Scan for the cell matching the given text and deliver its (X, Y) coordinate at center. 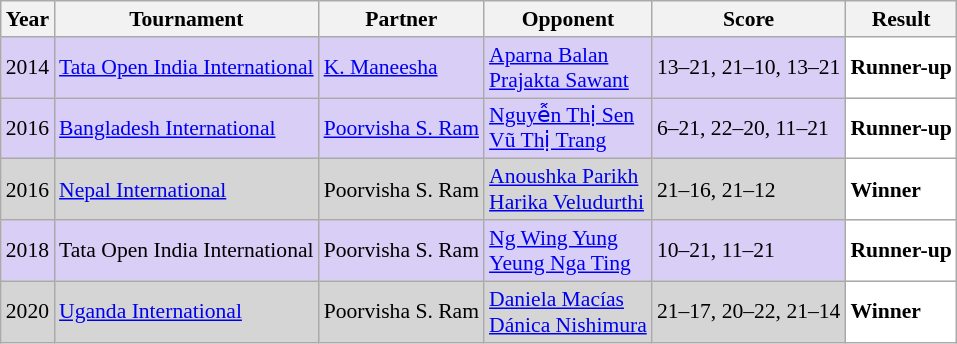
K. Maneesha (402, 68)
2018 (28, 250)
2014 (28, 68)
Daniela Macías Dánica Nishimura (568, 312)
Uganda International (186, 312)
21–17, 20–22, 21–14 (749, 312)
Opponent (568, 19)
Bangladesh International (186, 128)
Ng Wing Yung Yeung Nga Ting (568, 250)
Partner (402, 19)
Aparna Balan Prajakta Sawant (568, 68)
Score (749, 19)
10–21, 11–21 (749, 250)
13–21, 21–10, 13–21 (749, 68)
21–16, 21–12 (749, 190)
Anoushka Parikh Harika Veludurthi (568, 190)
6–21, 22–20, 11–21 (749, 128)
Nepal International (186, 190)
2020 (28, 312)
Nguyễn Thị Sen Vũ Thị Trang (568, 128)
Year (28, 19)
Tournament (186, 19)
Result (900, 19)
